Search for the cell housing the specified text and yield its [X, Y] center coordinate. 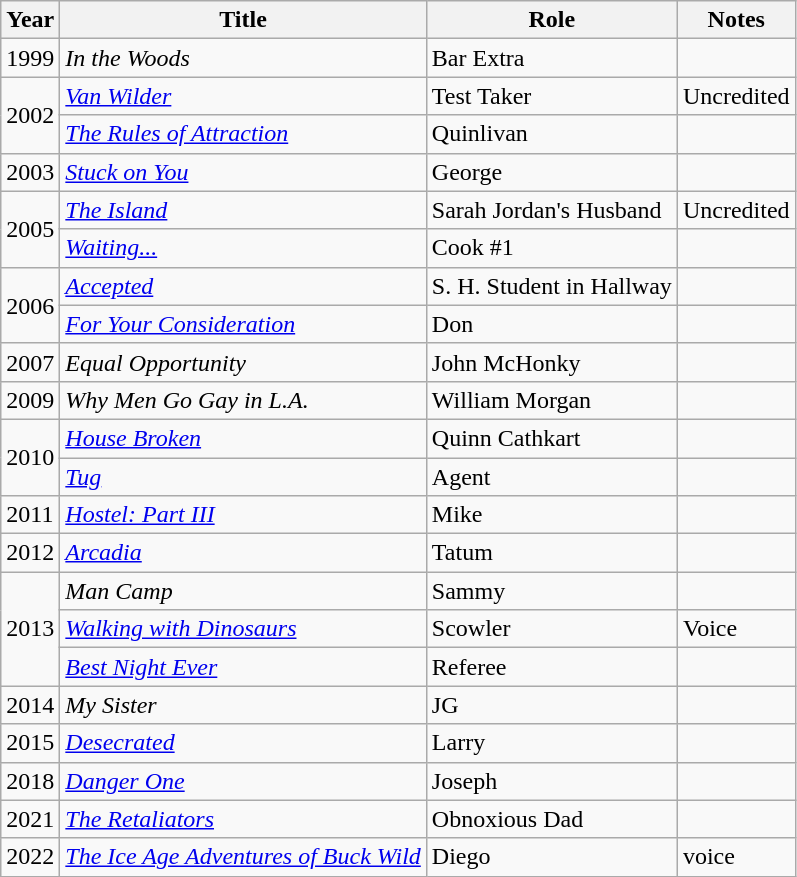
2022 [30, 857]
1999 [30, 58]
2009 [30, 400]
The Ice Age Adventures of Buck Wild [244, 857]
Man Camp [244, 591]
2006 [30, 305]
2003 [30, 172]
2005 [30, 229]
S. H. Student in Hallway [552, 286]
The Retaliators [244, 819]
JG [552, 705]
2018 [30, 781]
Mike [552, 515]
In the Woods [244, 58]
The Island [244, 210]
Don [552, 324]
Best Night Ever [244, 667]
Arcadia [244, 553]
Quinn Cathkart [552, 438]
Title [244, 20]
Van Wilder [244, 96]
2015 [30, 743]
Obnoxious Dad [552, 819]
Notes [736, 20]
Bar Extra [552, 58]
2014 [30, 705]
Tatum [552, 553]
2011 [30, 515]
House Broken [244, 438]
My Sister [244, 705]
Voice [736, 629]
Sammy [552, 591]
Role [552, 20]
2002 [30, 115]
George [552, 172]
John McHonky [552, 362]
2010 [30, 457]
Hostel: Part III [244, 515]
Agent [552, 477]
Danger One [244, 781]
Equal Opportunity [244, 362]
2013 [30, 629]
Desecrated [244, 743]
Referee [552, 667]
William Morgan [552, 400]
Accepted [244, 286]
Walking with Dinosaurs [244, 629]
voice [736, 857]
2007 [30, 362]
Diego [552, 857]
Year [30, 20]
Waiting... [244, 248]
Quinlivan [552, 134]
Sarah Jordan's Husband [552, 210]
Joseph [552, 781]
2012 [30, 553]
Why Men Go Gay in L.A. [244, 400]
Cook #1 [552, 248]
Scowler [552, 629]
Stuck on You [244, 172]
2021 [30, 819]
The Rules of Attraction [244, 134]
For Your Consideration [244, 324]
Test Taker [552, 96]
Tug [244, 477]
Larry [552, 743]
